Return the [x, y] coordinate for the center point of the cell that contains the specified text.  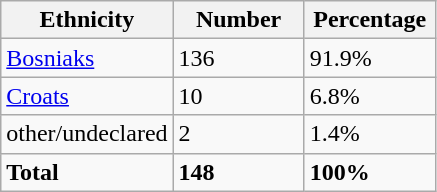
2 [238, 134]
Number [238, 20]
6.8% [370, 96]
10 [238, 96]
136 [238, 58]
Ethnicity [87, 20]
Croats [87, 96]
Bosniaks [87, 58]
148 [238, 172]
Total [87, 172]
other/undeclared [87, 134]
91.9% [370, 58]
Percentage [370, 20]
100% [370, 172]
1.4% [370, 134]
